From the cell containing the given text, extract its center point as [x, y] coordinate. 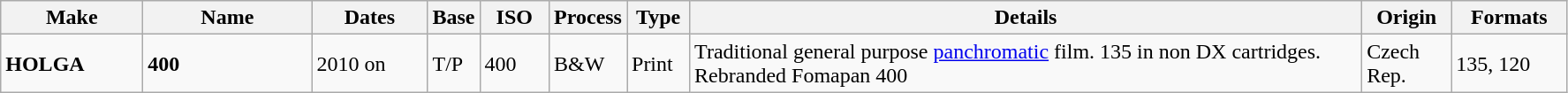
Base [454, 18]
Type [659, 18]
Name [228, 18]
Czech Rep. [1406, 64]
Print [659, 64]
ISO [514, 18]
B&W [588, 64]
HOLGA [72, 64]
Make [72, 18]
Formats [1509, 18]
Process [588, 18]
Traditional general purpose panchromatic film. 135 in non DX cartridges. Rebranded Fomapan 400 [1026, 64]
Origin [1406, 18]
Dates [369, 18]
Details [1026, 18]
135, 120 [1509, 64]
2010 on [369, 64]
T/P [454, 64]
